Detect which cell encompasses the target text, then output its [x, y] center coordinate. 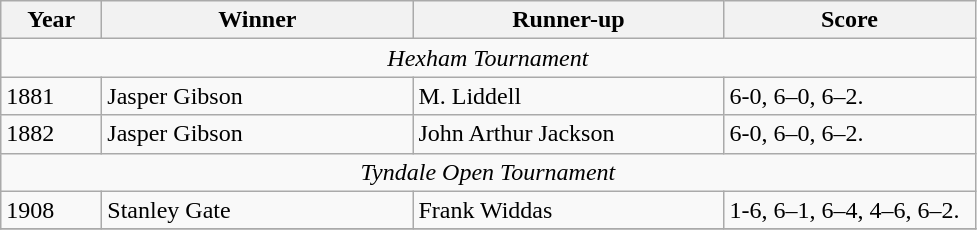
M. Liddell [568, 96]
Stanley Gate [258, 210]
Year [52, 20]
Score [850, 20]
1882 [52, 134]
1-6, 6–1, 6–4, 4–6, 6–2. [850, 210]
Runner-up [568, 20]
Winner [258, 20]
John Arthur Jackson [568, 134]
Tyndale Open Tournament [488, 172]
1908 [52, 210]
Hexham Tournament [488, 58]
1881 [52, 96]
Frank Widdas [568, 210]
